Output the [X, Y] coordinate of the center of the cell containing the given text.  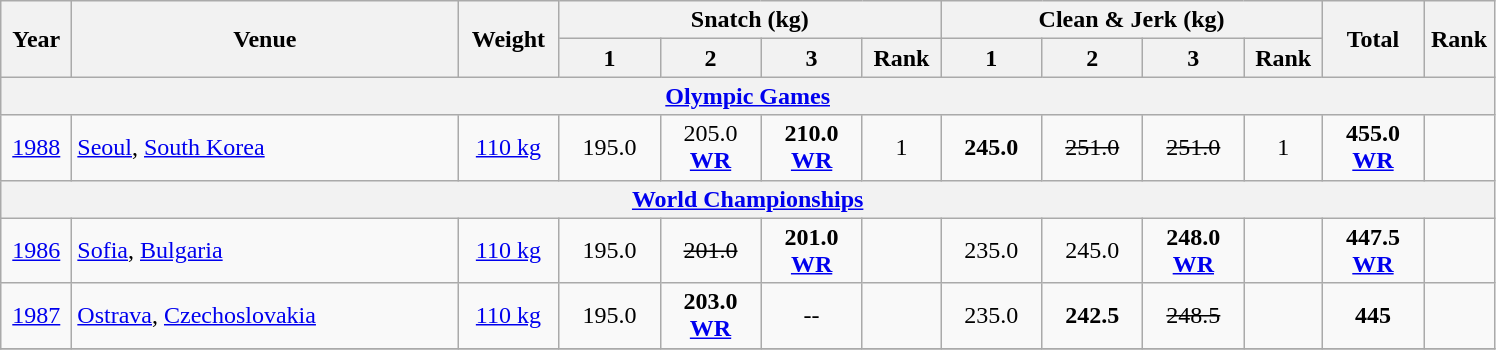
447.5 WR [1372, 250]
Year [36, 39]
Venue [265, 39]
World Championships [748, 199]
201.0 [710, 250]
210.0 WR [812, 148]
Ostrava, Czechoslovakia [265, 316]
1986 [36, 250]
Snatch (kg) [750, 20]
455.0 WR [1372, 148]
-- [812, 316]
Sofia, Bulgaria [265, 250]
Olympic Games [748, 96]
242.5 [1092, 316]
Seoul, South Korea [265, 148]
248.5 [1194, 316]
201.0 WR [812, 250]
1987 [36, 316]
Clean & Jerk (kg) [1132, 20]
205.0 WR [710, 148]
248.0 WR [1194, 250]
Weight [508, 39]
1988 [36, 148]
Total [1372, 39]
203.0 WR [710, 316]
445 [1372, 316]
